Find where the given text appears and provide that cell's center as (x, y) coordinate. 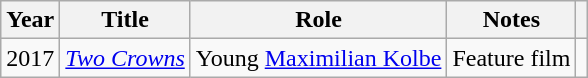
Two Crowns (125, 58)
Notes (512, 20)
Young Maximilian Kolbe (318, 58)
Feature film (512, 58)
Role (318, 20)
Year (30, 20)
Title (125, 20)
2017 (30, 58)
